Search for the cell housing the specified text and yield its [X, Y] center coordinate. 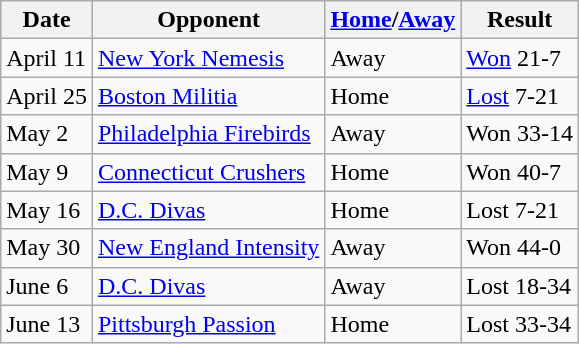
April 25 [47, 96]
Opponent [208, 20]
Won 44-0 [520, 248]
Result [520, 20]
April 11 [47, 58]
Boston Militia [208, 96]
Connecticut Crushers [208, 172]
New York Nemesis [208, 58]
Lost 18-34 [520, 286]
Philadelphia Firebirds [208, 134]
Lost 33-34 [520, 324]
Won 21-7 [520, 58]
June 13 [47, 324]
May 2 [47, 134]
Home/Away [393, 20]
June 6 [47, 286]
Won 33-14 [520, 134]
May 30 [47, 248]
Won 40-7 [520, 172]
May 16 [47, 210]
New England Intensity [208, 248]
May 9 [47, 172]
Pittsburgh Passion [208, 324]
Date [47, 20]
